Extract the [x, y] coordinate from the center of the cell holding the provided text.  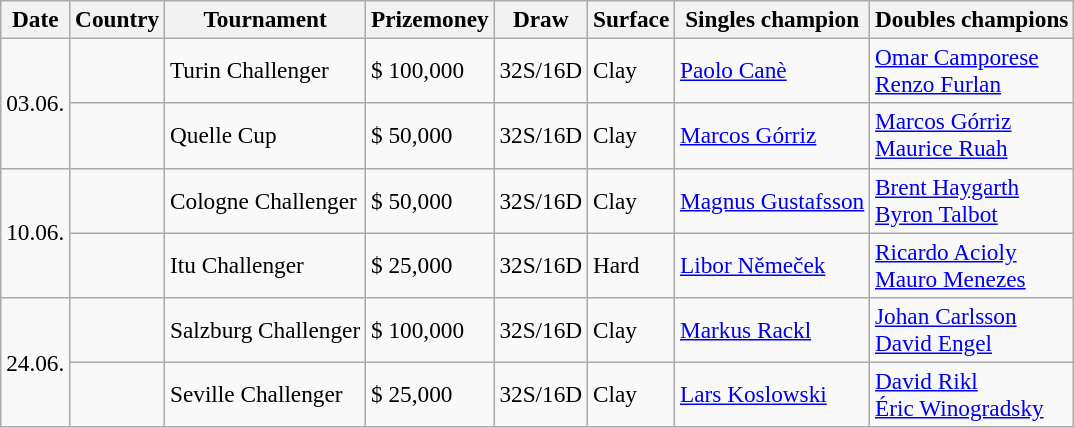
Markus Rackl [772, 330]
Draw [541, 19]
Country [118, 19]
Date [36, 19]
Marcos Górriz Maurice Ruah [972, 136]
03.06. [36, 103]
Brent Haygarth Byron Talbot [972, 200]
Ricardo Acioly Mauro Menezes [972, 264]
Lars Koslowski [772, 394]
Omar Camporese Renzo Furlan [972, 70]
Quelle Cup [266, 136]
Seville Challenger [266, 394]
Prizemoney [430, 19]
Libor Němeček [772, 264]
Itu Challenger [266, 264]
David Rikl Éric Winogradsky [972, 394]
10.06. [36, 233]
Surface [632, 19]
Paolo Canè [772, 70]
Cologne Challenger [266, 200]
Magnus Gustafsson [772, 200]
Doubles champions [972, 19]
Singles champion [772, 19]
Salzburg Challenger [266, 330]
Johan Carlsson David Engel [972, 330]
Marcos Górriz [772, 136]
24.06. [36, 362]
Hard [632, 264]
Tournament [266, 19]
Turin Challenger [266, 70]
